From the cell containing the given text, extract its center point as (X, Y) coordinate. 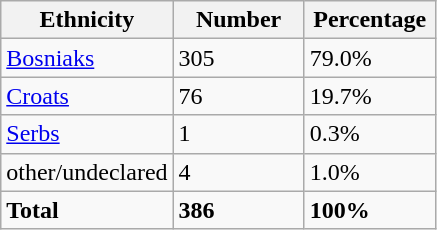
Serbs (87, 134)
100% (370, 210)
4 (238, 172)
0.3% (370, 134)
79.0% (370, 58)
Total (87, 210)
Croats (87, 96)
1.0% (370, 172)
19.7% (370, 96)
Percentage (370, 20)
Ethnicity (87, 20)
305 (238, 58)
Bosniaks (87, 58)
1 (238, 134)
Number (238, 20)
76 (238, 96)
other/undeclared (87, 172)
386 (238, 210)
